Capture the cell that displays the provided text and extract its (X, Y) central coordinate. 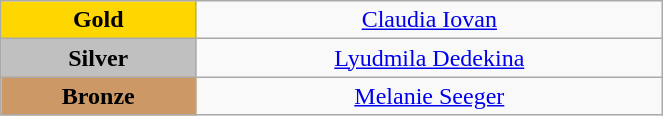
Silver (98, 58)
Gold (98, 20)
Claudia Iovan (430, 20)
Lyudmila Dedekina (430, 58)
Melanie Seeger (430, 96)
Bronze (98, 96)
